Return the (x, y) coordinate for the center point of the cell that contains the specified text.  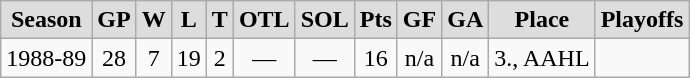
GP (114, 20)
Place (542, 20)
19 (188, 58)
Playoffs (642, 20)
W (154, 20)
2 (220, 58)
GA (466, 20)
OTL (264, 20)
Pts (376, 20)
16 (376, 58)
7 (154, 58)
L (188, 20)
GF (419, 20)
3., AAHL (542, 58)
Season (46, 20)
SOL (324, 20)
28 (114, 58)
1988-89 (46, 58)
T (220, 20)
